Find where the given text appears and provide that cell's center as (X, Y) coordinate. 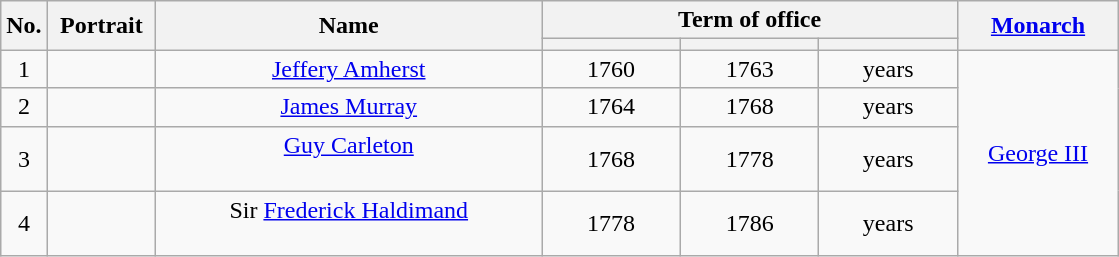
Sir Frederick Haldimand (349, 224)
4 (24, 224)
2 (24, 107)
Portrait (102, 26)
No. (24, 26)
Term of office (750, 20)
James Murray (349, 107)
1763 (750, 69)
George III (1038, 153)
3 (24, 158)
Name (349, 26)
Guy Carleton (349, 158)
1786 (750, 224)
Jeffery Amherst (349, 69)
1760 (612, 69)
1 (24, 69)
Monarch (1038, 26)
1764 (612, 107)
